For the text-containing cell, return its midpoint in (X, Y) coordinate format. 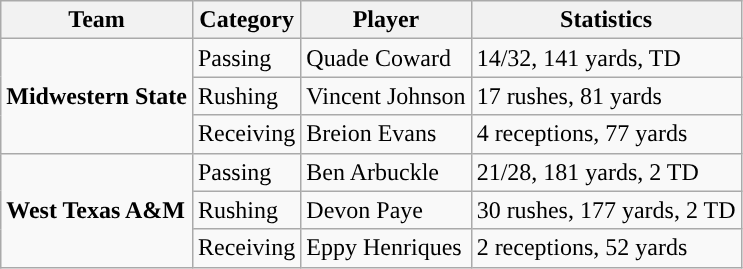
4 receptions, 77 yards (606, 134)
Quade Coward (386, 58)
Eppy Henriques (386, 248)
Ben Arbuckle (386, 172)
Category (246, 20)
2 receptions, 52 yards (606, 248)
West Texas A&M (97, 210)
Statistics (606, 20)
Vincent Johnson (386, 96)
21/28, 181 yards, 2 TD (606, 172)
Breion Evans (386, 134)
Player (386, 20)
Midwestern State (97, 96)
17 rushes, 81 yards (606, 96)
30 rushes, 177 yards, 2 TD (606, 210)
Devon Paye (386, 210)
Team (97, 20)
14/32, 141 yards, TD (606, 58)
